Extract the (X, Y) coordinate from the center of the cell holding the provided text.  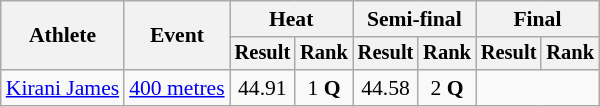
44.58 (386, 88)
Final (538, 19)
400 metres (176, 88)
Heat (292, 19)
1 Q (324, 88)
2 Q (447, 88)
44.91 (263, 88)
Athlete (62, 36)
Semi-final (414, 19)
Kirani James (62, 88)
Event (176, 36)
